Scan for the cell matching the given text and deliver its (X, Y) coordinate at center. 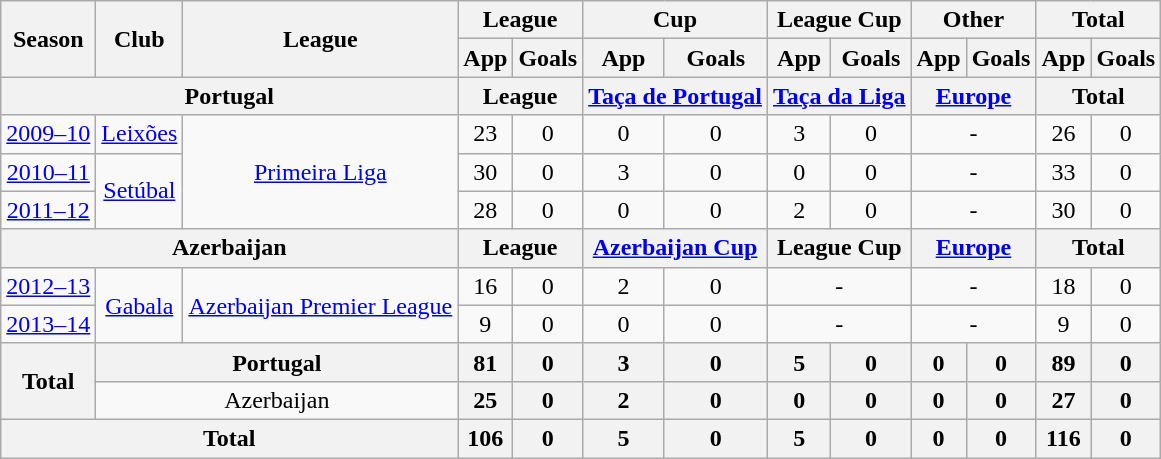
2011–12 (48, 210)
33 (1064, 172)
28 (486, 210)
2013–14 (48, 324)
Taça da Liga (839, 96)
2012–13 (48, 286)
Season (48, 39)
Gabala (140, 305)
106 (486, 438)
Other (974, 20)
2009–10 (48, 134)
27 (1064, 400)
23 (486, 134)
26 (1064, 134)
81 (486, 362)
Azerbaijan Premier League (320, 305)
116 (1064, 438)
Taça de Portugal (676, 96)
25 (486, 400)
Club (140, 39)
Cup (676, 20)
18 (1064, 286)
2010–11 (48, 172)
Setúbal (140, 191)
16 (486, 286)
Primeira Liga (320, 172)
89 (1064, 362)
Leixões (140, 134)
Azerbaijan Cup (676, 248)
